Output the [X, Y] coordinate of the center of the cell containing the given text.  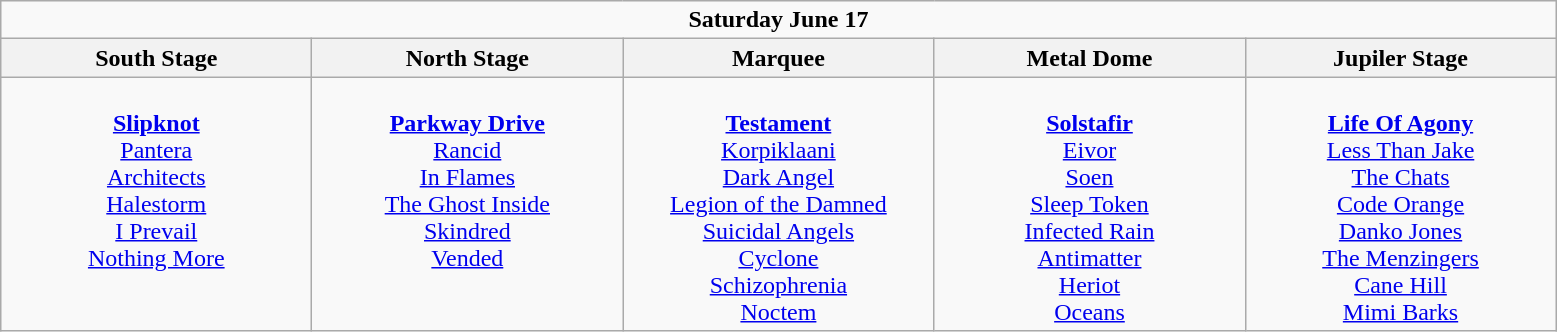
Marquee [778, 58]
Slipknot Pantera Architects Halestorm I Prevail Nothing More [156, 204]
Saturday June 17 [778, 20]
Solstafir Eivor Soen Sleep Token Infected Rain Antimatter Heriot Oceans [1090, 204]
Metal Dome [1090, 58]
Parkway Drive Rancid In Flames The Ghost Inside Skindred Vended [468, 204]
Jupiler Stage [1400, 58]
Life Of Agony Less Than Jake The Chats Code Orange Danko Jones The Menzingers Cane Hill Mimi Barks [1400, 204]
South Stage [156, 58]
Testament Korpiklaani Dark Angel Legion of the Damned Suicidal Angels Cyclone Schizophrenia Noctem [778, 204]
North Stage [468, 58]
